Find where the given text appears and provide that cell's center as [x, y] coordinate. 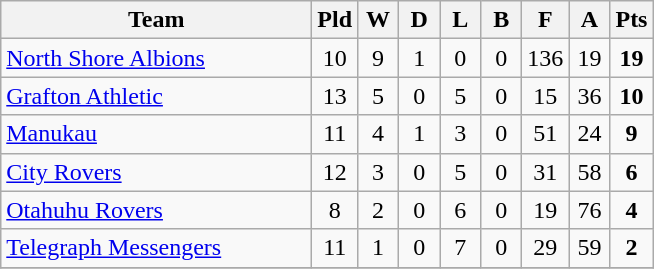
58 [590, 172]
W [378, 20]
Grafton Athletic [156, 96]
59 [590, 248]
Manukau [156, 134]
24 [590, 134]
29 [546, 248]
51 [546, 134]
8 [335, 210]
36 [590, 96]
Telegraph Messengers [156, 248]
31 [546, 172]
15 [546, 96]
12 [335, 172]
F [546, 20]
B [502, 20]
D [420, 20]
City Rovers [156, 172]
A [590, 20]
136 [546, 58]
North Shore Albions [156, 58]
L [460, 20]
7 [460, 248]
13 [335, 96]
76 [590, 210]
Team [156, 20]
Pts [632, 20]
Pld [335, 20]
Otahuhu Rovers [156, 210]
